Extract the (x, y) coordinate from the center of the cell holding the provided text.  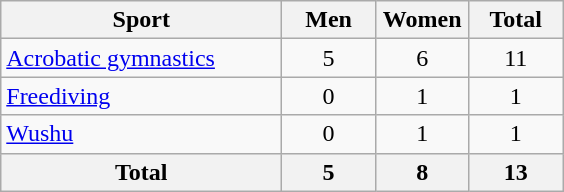
Acrobatic gymnastics (142, 58)
11 (516, 58)
Freediving (142, 96)
13 (516, 172)
8 (422, 172)
Sport (142, 20)
6 (422, 58)
Women (422, 20)
Wushu (142, 134)
Men (329, 20)
